Provide the (x, y) coordinate of the cell's center where the given text is located.  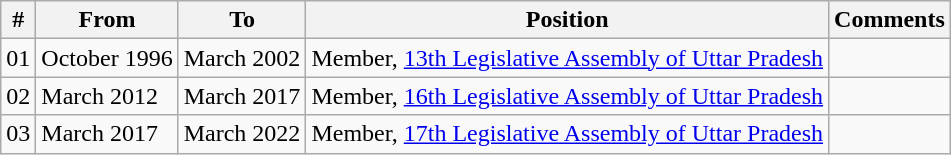
March 2002 (242, 58)
Member, 16th Legislative Assembly of Uttar Pradesh (568, 96)
March 2022 (242, 134)
02 (18, 96)
01 (18, 58)
# (18, 20)
Comments (890, 20)
To (242, 20)
Position (568, 20)
03 (18, 134)
Member, 17th Legislative Assembly of Uttar Pradesh (568, 134)
October 1996 (107, 58)
From (107, 20)
Member, 13th Legislative Assembly of Uttar Pradesh (568, 58)
March 2012 (107, 96)
